Return [X, Y] of the center of cell containing provided text 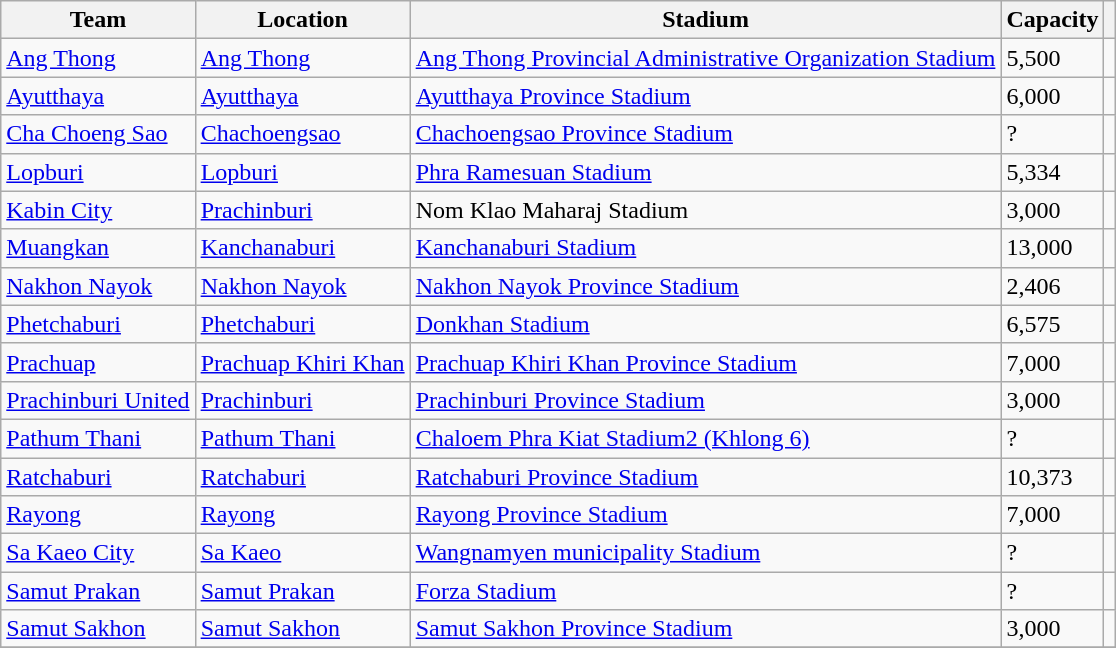
Samut Sakhon Province Stadium [706, 629]
Kanchanaburi Stadium [706, 248]
Forza Stadium [706, 591]
5,500 [1052, 58]
Cha Choeng Sao [98, 134]
Wangnamyen municipality Stadium [706, 553]
6,575 [1052, 324]
Prachuap [98, 362]
Ayutthaya Province Stadium [706, 96]
Chachoengsao [302, 134]
5,334 [1052, 172]
Ang Thong Provincial Administrative Organization Stadium [706, 58]
10,373 [1052, 477]
Prachuap Khiri Khan Province Stadium [706, 362]
Prachinburi Province Stadium [706, 400]
Chachoengsao Province Stadium [706, 134]
Muangkan [98, 248]
2,406 [1052, 286]
Stadium [706, 20]
Ratchaburi Province Stadium [706, 477]
Kanchanaburi [302, 248]
Rayong Province Stadium [706, 515]
6,000 [1052, 96]
Prachuap Khiri Khan [302, 362]
Donkhan Stadium [706, 324]
Nom Klao Maharaj Stadium [706, 210]
Prachinburi United [98, 400]
Chaloem Phra Kiat Stadium2 (Khlong 6) [706, 438]
Team [98, 20]
Location [302, 20]
13,000 [1052, 248]
Sa Kaeo [302, 553]
Sa Kaeo City [98, 553]
Kabin City [98, 210]
Phra Ramesuan Stadium [706, 172]
Nakhon Nayok Province Stadium [706, 286]
Capacity [1052, 20]
